From the cell containing the given text, extract its center point as (x, y) coordinate. 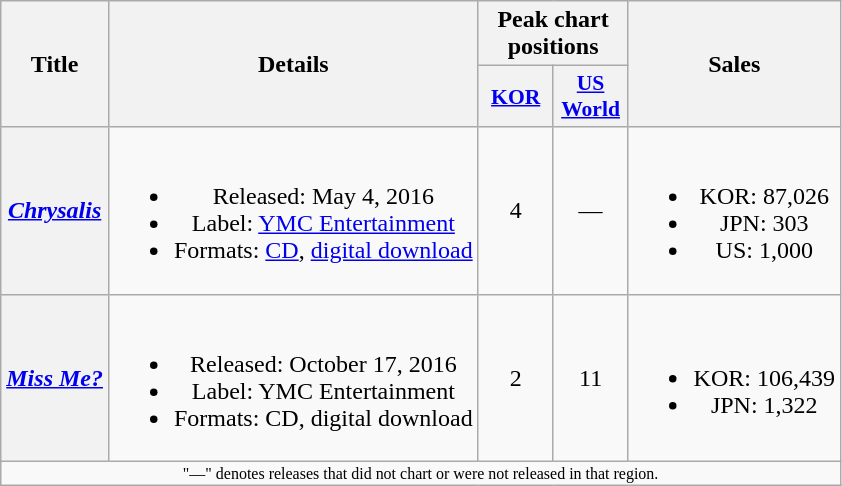
Details (293, 64)
Released: May 4, 2016Label: YMC EntertainmentFormats: CD, digital download (293, 210)
11 (590, 378)
US World (590, 96)
Miss Me? (55, 378)
KOR: 106,439JPN: 1,322 (734, 378)
KOR (516, 96)
Title (55, 64)
2 (516, 378)
Peak chartpositions (553, 34)
Released: October 17, 2016Label: YMC EntertainmentFormats: CD, digital download (293, 378)
Sales (734, 64)
— (590, 210)
4 (516, 210)
Chrysalis (55, 210)
KOR: 87,026JPN: 303US: 1,000 (734, 210)
"—" denotes releases that did not chart or were not released in that region. (421, 473)
